Find where the given text appears and provide that cell's center as [X, Y] coordinate. 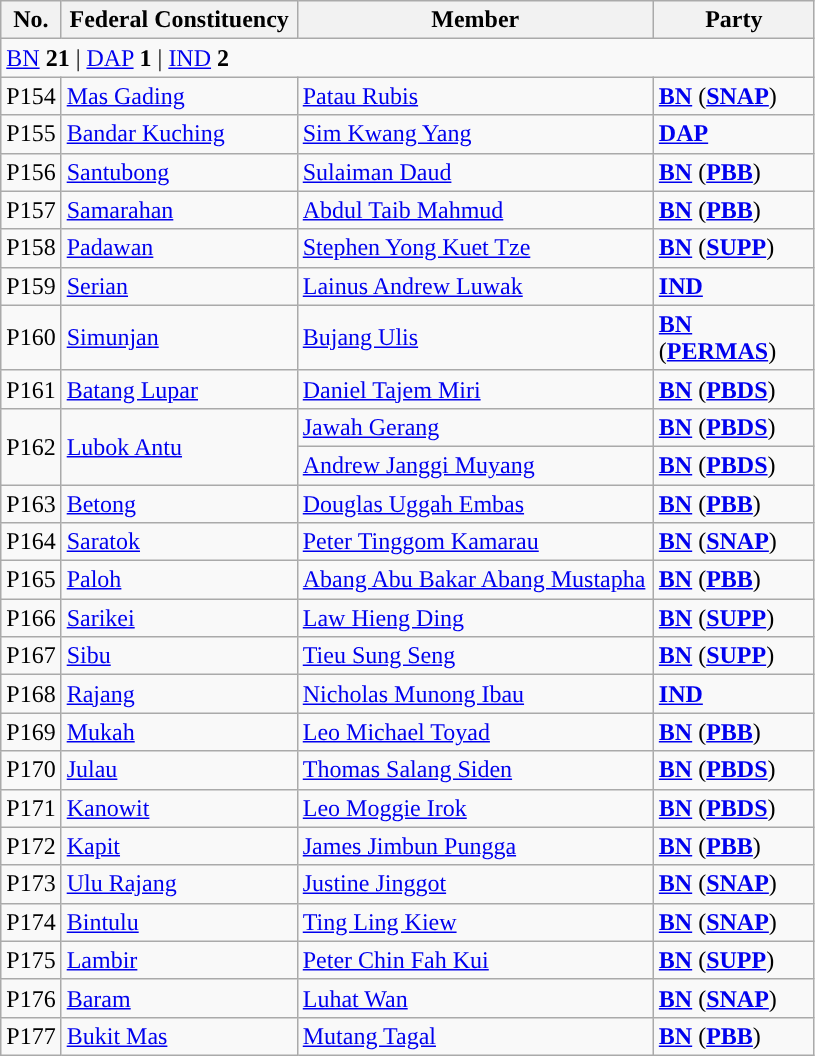
Saratok [179, 542]
Justine Jinggot [475, 884]
Peter Tinggom Kamarau [475, 542]
P154 [31, 96]
No. [31, 20]
P157 [31, 210]
Santubong [179, 172]
Lainus Andrew Luwak [475, 286]
Julau [179, 770]
P168 [31, 694]
P172 [31, 846]
P177 [31, 1036]
P164 [31, 542]
Abang Abu Bakar Abang Mustapha [475, 580]
Sarikei [179, 618]
Jawah Gerang [475, 427]
Stephen Yong Kuet Tze [475, 248]
Peter Chin Fah Kui [475, 960]
P160 [31, 338]
P169 [31, 732]
Bandar Kuching [179, 134]
Mukah [179, 732]
Nicholas Munong Ibau [475, 694]
Bujang Ulis [475, 338]
P170 [31, 770]
P167 [31, 656]
Tieu Sung Seng [475, 656]
Kapit [179, 846]
Samarahan [179, 210]
P158 [31, 248]
P161 [31, 389]
Member [475, 20]
Betong [179, 503]
Ting Ling Kiew [475, 922]
Simunjan [179, 338]
Kanowit [179, 808]
Leo Moggie Irok [475, 808]
P176 [31, 998]
P159 [31, 286]
Mas Gading [179, 96]
P155 [31, 134]
P162 [31, 446]
Sibu [179, 656]
Sulaiman Daud [475, 172]
P175 [31, 960]
Luhat Wan [475, 998]
Ulu Rajang [179, 884]
Leo Michael Toyad [475, 732]
P163 [31, 503]
Andrew Janggi Muyang [475, 465]
Baram [179, 998]
Patau Rubis [475, 96]
Lambir [179, 960]
P173 [31, 884]
BN (PERMAS) [734, 338]
P165 [31, 580]
Lubok Antu [179, 446]
Thomas Salang Siden [475, 770]
Sim Kwang Yang [475, 134]
Abdul Taib Mahmud [475, 210]
Batang Lupar [179, 389]
P156 [31, 172]
P174 [31, 922]
Padawan [179, 248]
Rajang [179, 694]
BN 21 | DAP 1 | IND 2 [408, 58]
Federal Constituency [179, 20]
Paloh [179, 580]
Law Hieng Ding [475, 618]
Bukit Mas [179, 1036]
Daniel Tajem Miri [475, 389]
James Jimbun Pungga [475, 846]
Serian [179, 286]
Douglas Uggah Embas [475, 503]
P166 [31, 618]
Bintulu [179, 922]
Party [734, 20]
DAP [734, 134]
Mutang Tagal [475, 1036]
P171 [31, 808]
